Detect which cell encompasses the target text, then output its [x, y] center coordinate. 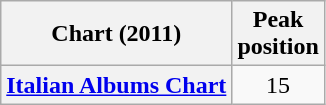
Peakposition [278, 34]
Chart (2011) [116, 34]
15 [278, 85]
Italian Albums Chart [116, 85]
